Extract the [X, Y] coordinate from the center of the cell holding the provided text.  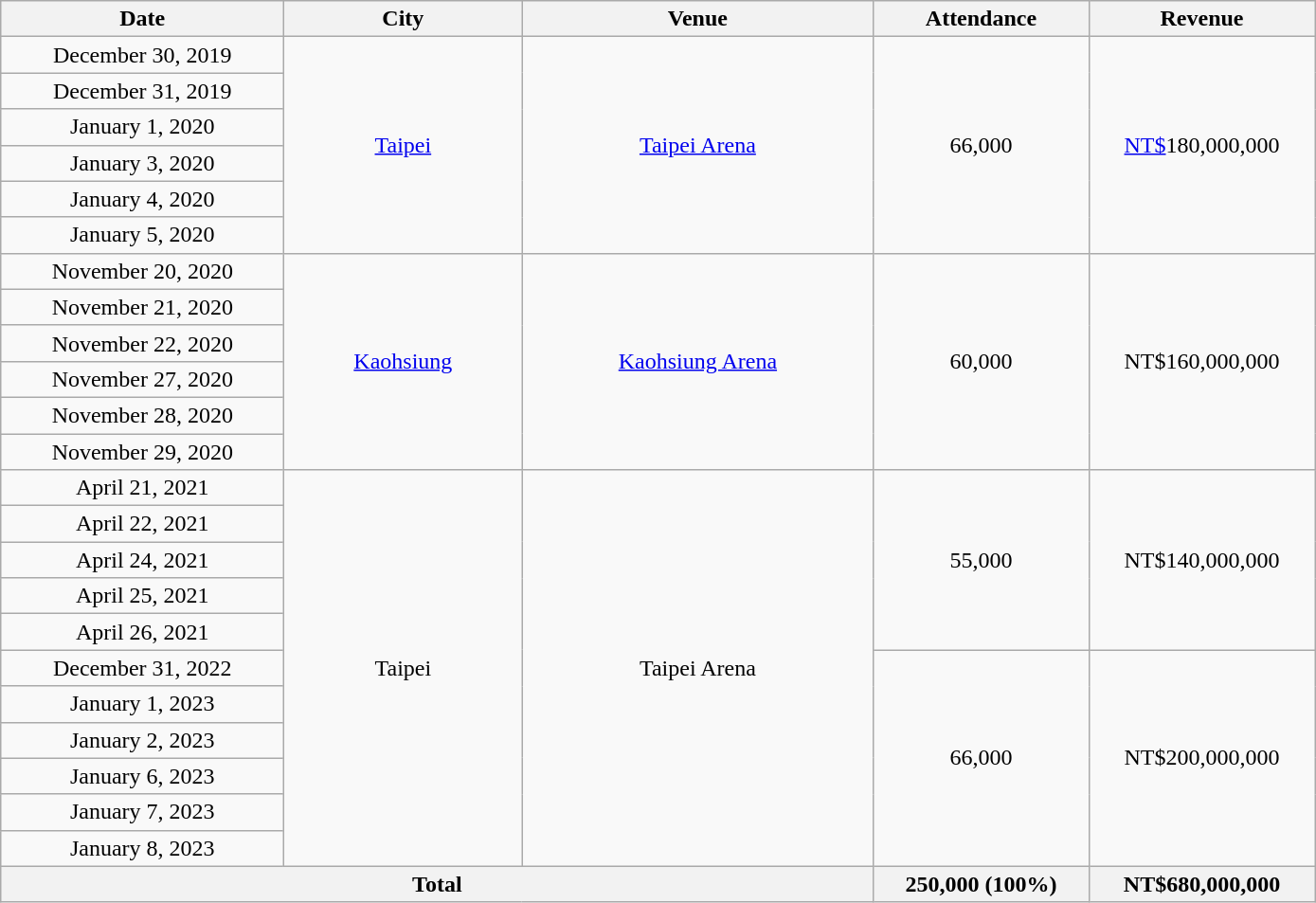
Date [142, 19]
April 22, 2021 [142, 524]
Kaohsiung [404, 361]
April 21, 2021 [142, 488]
April 24, 2021 [142, 560]
April 26, 2021 [142, 632]
NT$680,000,000 [1201, 884]
January 1, 2020 [142, 127]
April 25, 2021 [142, 596]
January 8, 2023 [142, 848]
January 7, 2023 [142, 812]
January 5, 2020 [142, 235]
250,000 (100%) [982, 884]
NT$200,000,000 [1201, 758]
Total [438, 884]
December 31, 2019 [142, 91]
November 28, 2020 [142, 415]
55,000 [982, 560]
NT$180,000,000 [1201, 145]
Attendance [982, 19]
NT$140,000,000 [1201, 560]
January 4, 2020 [142, 199]
January 1, 2023 [142, 704]
January 2, 2023 [142, 740]
January 6, 2023 [142, 776]
NT$160,000,000 [1201, 361]
Kaohsiung Arena [697, 361]
November 22, 2020 [142, 343]
November 21, 2020 [142, 307]
City [404, 19]
November 29, 2020 [142, 452]
January 3, 2020 [142, 163]
November 20, 2020 [142, 271]
Revenue [1201, 19]
November 27, 2020 [142, 379]
December 31, 2022 [142, 668]
60,000 [982, 361]
Venue [697, 19]
December 30, 2019 [142, 55]
